Detect which cell encompasses the target text, then output its [x, y] center coordinate. 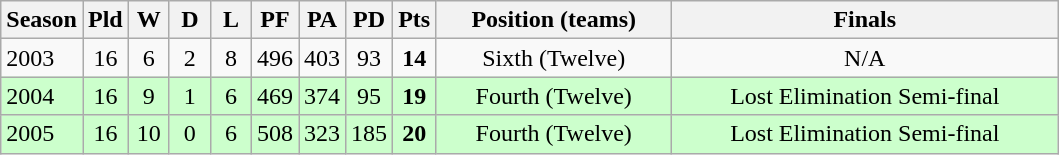
W [148, 20]
1 [190, 96]
Position (teams) [554, 20]
Sixth (Twelve) [554, 58]
93 [370, 58]
185 [370, 134]
2004 [42, 96]
N/A [865, 58]
19 [414, 96]
D [190, 20]
95 [370, 96]
403 [322, 58]
2005 [42, 134]
323 [322, 134]
Finals [865, 20]
0 [190, 134]
14 [414, 58]
10 [148, 134]
PF [274, 20]
Pld [105, 20]
L [230, 20]
Season [42, 20]
20 [414, 134]
8 [230, 58]
Pts [414, 20]
496 [274, 58]
PA [322, 20]
2003 [42, 58]
508 [274, 134]
374 [322, 96]
PD [370, 20]
2 [190, 58]
469 [274, 96]
9 [148, 96]
